Scan for the cell matching the given text and deliver its [X, Y] coordinate at center. 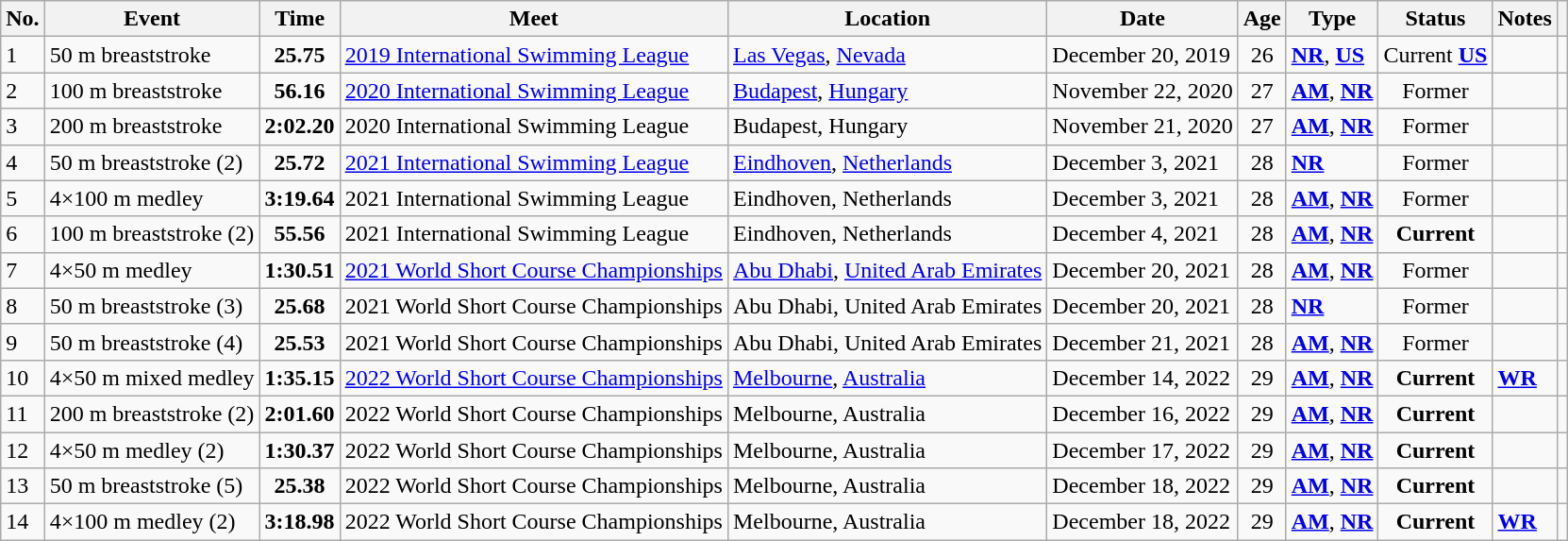
December 16, 2022 [1143, 414]
200 m breaststroke (2) [152, 414]
50 m breaststroke (2) [152, 162]
10 [23, 378]
Notes [1525, 19]
50 m breaststroke (3) [152, 306]
13 [23, 486]
12 [23, 450]
100 m breaststroke [152, 91]
14 [23, 522]
November 22, 2020 [1143, 91]
4×50 m medley [152, 270]
December 20, 2019 [1143, 55]
7 [23, 270]
56.16 [300, 91]
9 [23, 342]
3 [23, 127]
Event [152, 19]
25.53 [300, 342]
50 m breaststroke (5) [152, 486]
100 m breaststroke (2) [152, 234]
25.72 [300, 162]
6 [23, 234]
11 [23, 414]
25.38 [300, 486]
2:01.60 [300, 414]
4×50 m mixed medley [152, 378]
3:18.98 [300, 522]
Date [1143, 19]
4×100 m medley [152, 198]
55.56 [300, 234]
Current US [1436, 55]
50 m breaststroke [152, 55]
1:30.37 [300, 450]
Location [887, 19]
2:02.20 [300, 127]
1 [23, 55]
25.75 [300, 55]
4×50 m medley (2) [152, 450]
4 [23, 162]
NR, US [1332, 55]
Time [300, 19]
Las Vegas, Nevada [887, 55]
8 [23, 306]
November 21, 2020 [1143, 127]
Meet [534, 19]
December 17, 2022 [1143, 450]
50 m breaststroke (4) [152, 342]
No. [23, 19]
Age [1262, 19]
2019 International Swimming League [534, 55]
5 [23, 198]
December 4, 2021 [1143, 234]
3:19.64 [300, 198]
1:35.15 [300, 378]
26 [1262, 55]
December 21, 2021 [1143, 342]
200 m breaststroke [152, 127]
Status [1436, 19]
4×100 m medley (2) [152, 522]
1:30.51 [300, 270]
Type [1332, 19]
25.68 [300, 306]
December 14, 2022 [1143, 378]
2 [23, 91]
